From the cell containing the given text, extract its center point as [X, Y] coordinate. 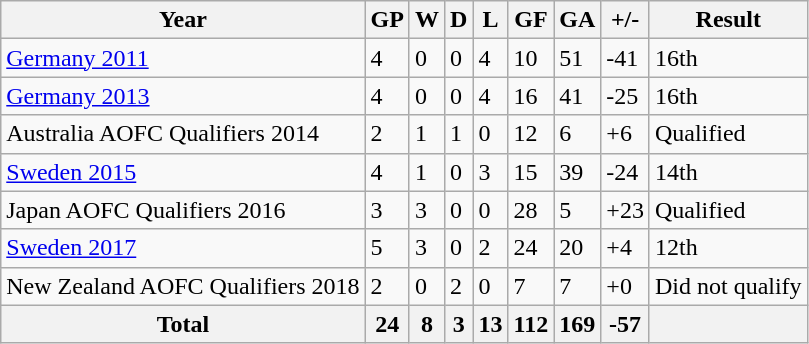
12 [531, 134]
D [459, 20]
15 [531, 172]
+6 [626, 134]
Germany 2011 [183, 58]
+0 [626, 286]
8 [426, 324]
GF [531, 20]
+23 [626, 210]
-41 [626, 58]
GA [578, 20]
39 [578, 172]
169 [578, 324]
-25 [626, 96]
112 [531, 324]
+4 [626, 248]
6 [578, 134]
Sweden 2015 [183, 172]
W [426, 20]
Japan AOFC Qualifiers 2016 [183, 210]
New Zealand AOFC Qualifiers 2018 [183, 286]
14th [728, 172]
16 [531, 96]
Year [183, 20]
-24 [626, 172]
10 [531, 58]
GP [387, 20]
13 [490, 324]
-57 [626, 324]
+/- [626, 20]
20 [578, 248]
Result [728, 20]
L [490, 20]
28 [531, 210]
41 [578, 96]
Australia AOFC Qualifiers 2014 [183, 134]
Germany 2013 [183, 96]
12th [728, 248]
Total [183, 324]
Did not qualify [728, 286]
51 [578, 58]
Sweden 2017 [183, 248]
